For the text-containing cell, return its midpoint in [x, y] coordinate format. 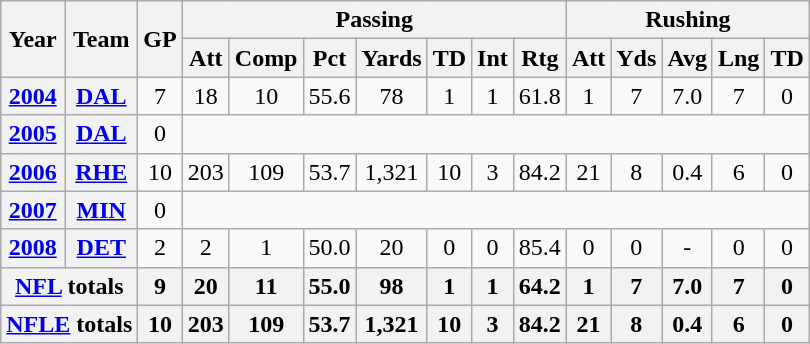
55.0 [330, 286]
18 [206, 96]
Team [102, 39]
61.8 [540, 96]
- [688, 248]
Rtg [540, 58]
DET [102, 248]
78 [392, 96]
85.4 [540, 248]
11 [266, 286]
2004 [33, 96]
55.6 [330, 96]
Yds [636, 58]
Lng [738, 58]
Year [33, 39]
Avg [688, 58]
98 [392, 286]
64.2 [540, 286]
Rushing [688, 20]
RHE [102, 172]
NFL totals [70, 286]
2007 [33, 210]
2005 [33, 134]
Int [493, 58]
GP [160, 39]
9 [160, 286]
50.0 [330, 248]
NFLE totals [70, 324]
Comp [266, 58]
Yards [392, 58]
Passing [374, 20]
Pct [330, 58]
2006 [33, 172]
2008 [33, 248]
MIN [102, 210]
